Detect which cell encompasses the target text, then output its [X, Y] center coordinate. 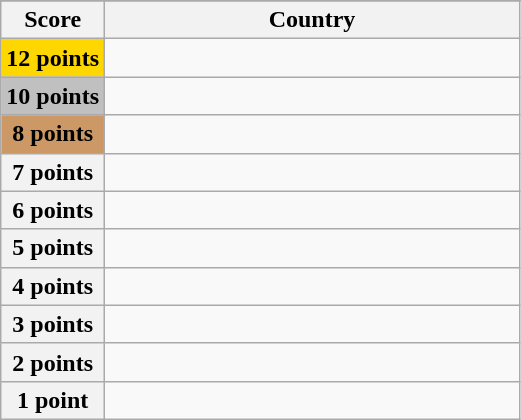
6 points [53, 210]
12 points [53, 58]
4 points [53, 286]
3 points [53, 324]
2 points [53, 362]
5 points [53, 248]
7 points [53, 172]
10 points [53, 96]
Country [312, 20]
1 point [53, 400]
Score [53, 20]
8 points [53, 134]
